Detect which cell encompasses the target text, then output its (X, Y) center coordinate. 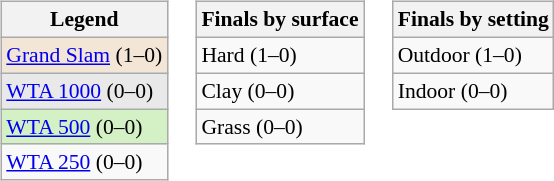
Indoor (0–0) (474, 91)
Clay (0–0) (280, 91)
WTA 250 (0–0) (84, 162)
Finals by surface (280, 20)
Hard (1–0) (280, 55)
WTA 1000 (0–0) (84, 91)
Finals by setting (474, 20)
Grand Slam (1–0) (84, 55)
Grass (0–0) (280, 127)
WTA 500 (0–0) (84, 127)
Outdoor (1–0) (474, 55)
Legend (84, 20)
